From the cell containing the given text, extract its center point as [x, y] coordinate. 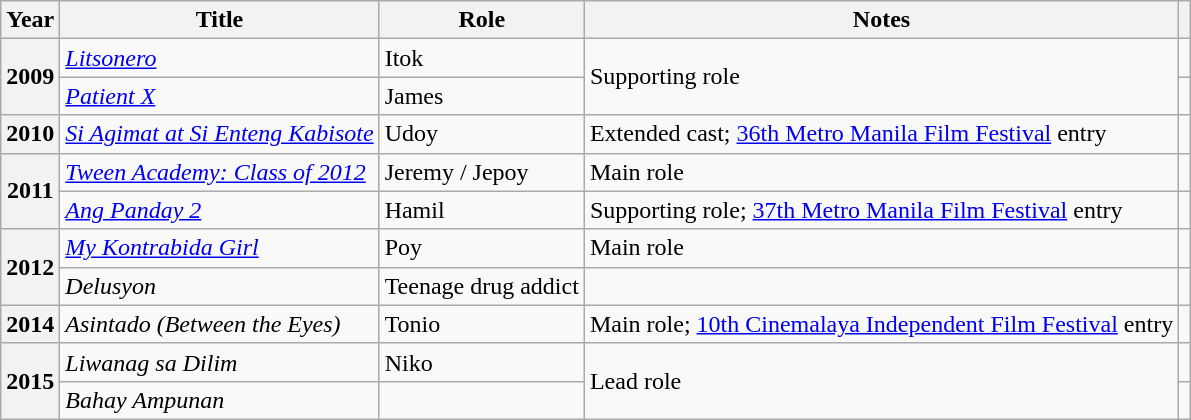
Teenage drug addict [482, 286]
My Kontrabida Girl [220, 248]
Jeremy / Jepoy [482, 172]
Hamil [482, 210]
Itok [482, 58]
Role [482, 20]
2012 [30, 267]
Supporting role; 37th Metro Manila Film Festival entry [881, 210]
Delusyon [220, 286]
Extended cast; 36th Metro Manila Film Festival entry [881, 134]
Poy [482, 248]
Tween Academy: Class of 2012 [220, 172]
Niko [482, 362]
2015 [30, 381]
Tonio [482, 324]
Supporting role [881, 77]
Lead role [881, 381]
Main role; 10th Cinemalaya Independent Film Festival entry [881, 324]
Litsonero [220, 58]
James [482, 96]
Notes [881, 20]
Bahay Ampunan [220, 400]
Year [30, 20]
2009 [30, 77]
Patient X [220, 96]
2010 [30, 134]
Liwanag sa Dilim [220, 362]
2011 [30, 191]
Asintado (Between the Eyes) [220, 324]
Udoy [482, 134]
Title [220, 20]
Si Agimat at Si Enteng Kabisote [220, 134]
Ang Panday 2 [220, 210]
2014 [30, 324]
